From the cell containing the given text, extract its center point as (X, Y) coordinate. 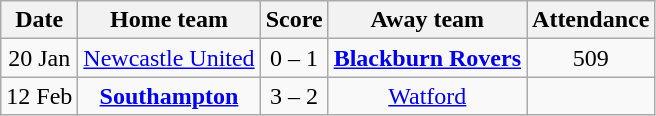
3 – 2 (294, 96)
Blackburn Rovers (427, 58)
Home team (169, 20)
12 Feb (40, 96)
Score (294, 20)
20 Jan (40, 58)
Away team (427, 20)
Southampton (169, 96)
509 (591, 58)
Watford (427, 96)
0 – 1 (294, 58)
Date (40, 20)
Newcastle United (169, 58)
Attendance (591, 20)
